Capture the cell that displays the provided text and extract its [x, y] central coordinate. 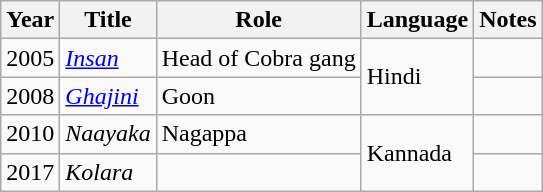
Kannada [417, 153]
Kolara [108, 172]
Role [258, 20]
2010 [30, 134]
2017 [30, 172]
Head of Cobra gang [258, 58]
Language [417, 20]
2005 [30, 58]
Nagappa [258, 134]
Goon [258, 96]
2008 [30, 96]
Naayaka [108, 134]
Notes [508, 20]
Insan [108, 58]
Hindi [417, 77]
Ghajini [108, 96]
Year [30, 20]
Title [108, 20]
